Return [X, Y] of the center of cell containing provided text 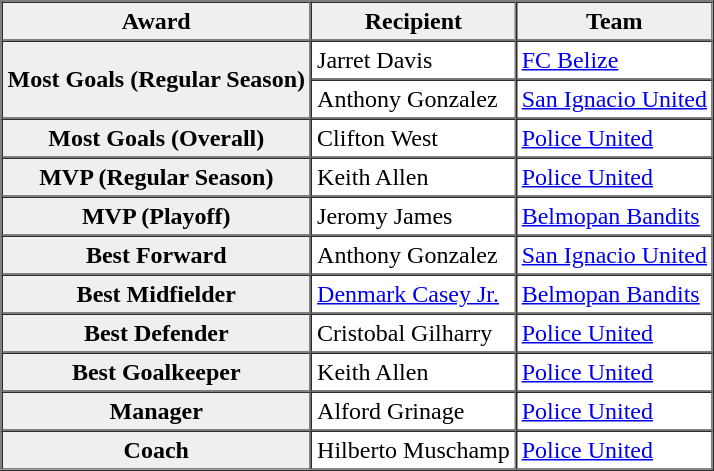
Denmark Casey Jr. [414, 294]
Best Goalkeeper [157, 372]
MVP (Regular Season) [157, 178]
Hilberto Muschamp [414, 450]
Jarret Davis [414, 60]
Best Midfielder [157, 294]
Coach [157, 450]
FC Belize [614, 60]
Clifton West [414, 138]
Team [614, 22]
Recipient [414, 22]
Best Defender [157, 334]
Manager [157, 412]
Most Goals (Overall) [157, 138]
Most Goals (Regular Season) [157, 79]
Cristobal Gilharry [414, 334]
Alford Grinage [414, 412]
Award [157, 22]
MVP (Playoff) [157, 216]
Jeromy James [414, 216]
Best Forward [157, 256]
